Search for the cell housing the specified text and yield its [x, y] center coordinate. 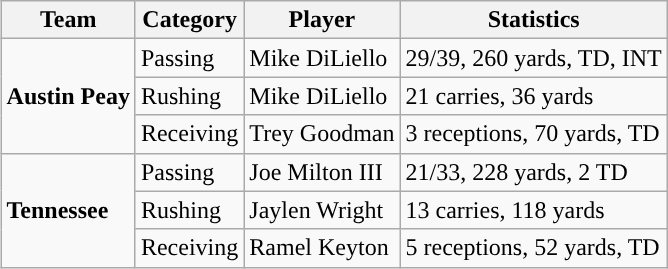
29/39, 260 yards, TD, INT [534, 58]
5 receptions, 52 yards, TD [534, 248]
Category [189, 20]
Jaylen Wright [322, 210]
Trey Goodman [322, 134]
Joe Milton III [322, 172]
Statistics [534, 20]
Austin Peay [68, 96]
13 carries, 118 yards [534, 210]
Team [68, 20]
3 receptions, 70 yards, TD [534, 134]
21/33, 228 yards, 2 TD [534, 172]
21 carries, 36 yards [534, 96]
Tennessee [68, 210]
Player [322, 20]
Ramel Keyton [322, 248]
